Locate the cell with the specified text and output its [X, Y] center coordinate. 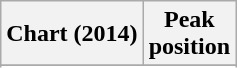
Chart (2014) [72, 34]
Peakposition [189, 34]
